Find where the given text appears and provide that cell's center as [X, Y] coordinate. 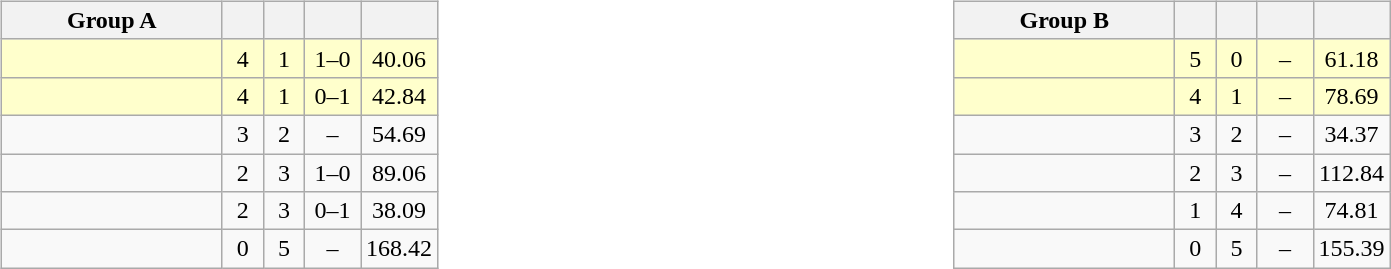
Group A [112, 20]
Group B [1064, 20]
168.42 [398, 249]
54.69 [398, 134]
34.37 [1352, 134]
74.81 [1352, 211]
38.09 [398, 211]
78.69 [1352, 96]
89.06 [398, 173]
155.39 [1352, 249]
42.84 [398, 96]
112.84 [1352, 173]
40.06 [398, 58]
61.18 [1352, 58]
